Pinpoint the cell where the given text exists, returning its (X, Y) midpoint coordinate. 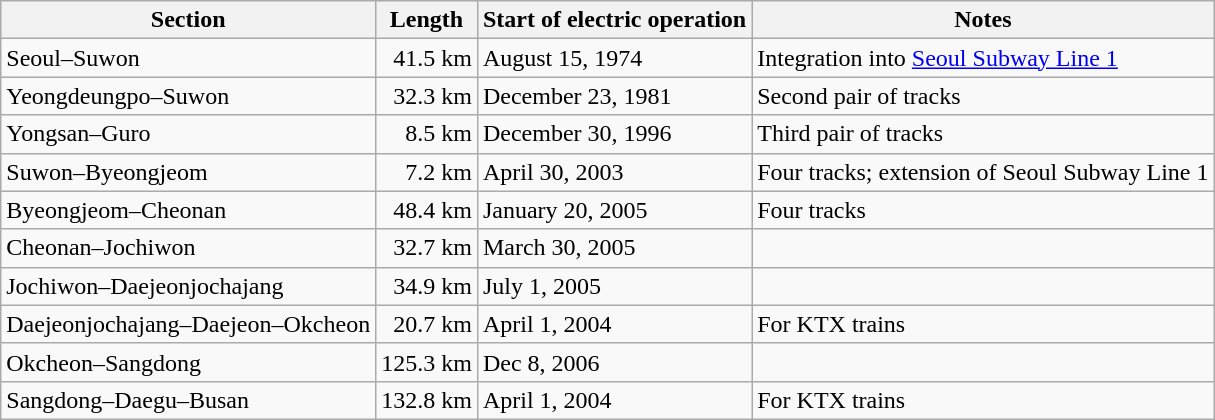
125.3 km (427, 362)
December 30, 1996 (614, 134)
Yeongdeungpo–Suwon (188, 96)
7.2 km (427, 172)
Third pair of tracks (983, 134)
Dec 8, 2006 (614, 362)
Jochiwon–Daejeonjochajang (188, 286)
Start of electric operation (614, 20)
Okcheon–Sangdong (188, 362)
Second pair of tracks (983, 96)
Integration into Seoul Subway Line 1 (983, 58)
Suwon–Byeongjeom (188, 172)
Cheonan–Jochiwon (188, 248)
January 20, 2005 (614, 210)
Seoul–Suwon (188, 58)
Four tracks; extension of Seoul Subway Line 1 (983, 172)
March 30, 2005 (614, 248)
8.5 km (427, 134)
Section (188, 20)
December 23, 1981 (614, 96)
20.7 km (427, 324)
Daejeonjochajang–Daejeon–Okcheon (188, 324)
32.3 km (427, 96)
48.4 km (427, 210)
Byeongjeom–Cheonan (188, 210)
July 1, 2005 (614, 286)
132.8 km (427, 400)
32.7 km (427, 248)
August 15, 1974 (614, 58)
Length (427, 20)
Sangdong–Daegu–Busan (188, 400)
41.5 km (427, 58)
34.9 km (427, 286)
Notes (983, 20)
Yongsan–Guro (188, 134)
Four tracks (983, 210)
April 30, 2003 (614, 172)
